Detect which cell encompasses the target text, then output its [x, y] center coordinate. 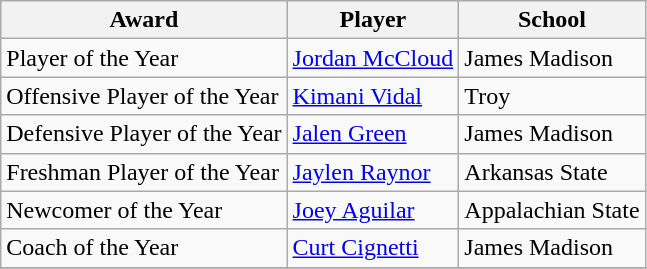
Award [144, 20]
Offensive Player of the Year [144, 96]
Freshman Player of the Year [144, 172]
Appalachian State [552, 210]
Joey Aguilar [373, 210]
Kimani Vidal [373, 96]
Newcomer of the Year [144, 210]
Arkansas State [552, 172]
Troy [552, 96]
Player [373, 20]
Curt Cignetti [373, 248]
Player of the Year [144, 58]
Defensive Player of the Year [144, 134]
Jordan McCloud [373, 58]
School [552, 20]
Coach of the Year [144, 248]
Jalen Green [373, 134]
Jaylen Raynor [373, 172]
